Return (X, Y) of the center of cell containing provided text 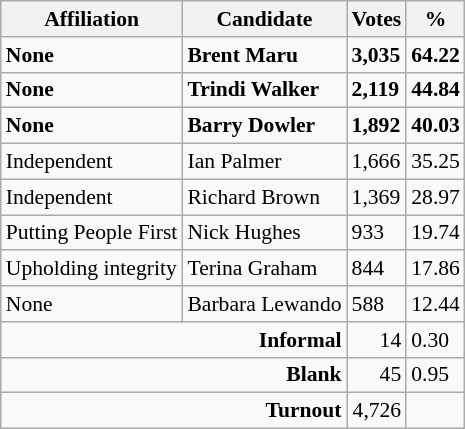
% (436, 19)
28.97 (436, 197)
1,892 (377, 126)
Barbara Lewando (264, 304)
35.25 (436, 162)
Trindi Walker (264, 90)
Putting People First (92, 233)
0.95 (436, 375)
1,666 (377, 162)
44.84 (436, 90)
Barry Dowler (264, 126)
Richard Brown (264, 197)
1,369 (377, 197)
2,119 (377, 90)
Blank (174, 375)
45 (377, 375)
4,726 (377, 411)
3,035 (377, 55)
844 (377, 269)
64.22 (436, 55)
12.44 (436, 304)
Affiliation (92, 19)
Candidate (264, 19)
17.86 (436, 269)
0.30 (436, 340)
588 (377, 304)
Terina Graham (264, 269)
933 (377, 233)
19.74 (436, 233)
Brent Maru (264, 55)
40.03 (436, 126)
14 (377, 340)
Ian Palmer (264, 162)
Votes (377, 19)
Upholding integrity (92, 269)
Informal (174, 340)
Turnout (174, 411)
Nick Hughes (264, 233)
